Return [x, y] of the center of cell containing provided text 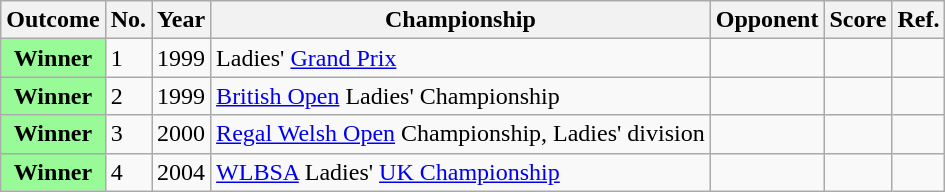
Year [182, 20]
British Open Ladies' Championship [461, 96]
Regal Welsh Open Championship, Ladies' division [461, 134]
Ladies' Grand Prix [461, 58]
4 [128, 172]
2 [128, 96]
Ref. [918, 20]
Outcome [53, 20]
Opponent [767, 20]
WLBSA Ladies' UK Championship [461, 172]
No. [128, 20]
Score [858, 20]
1 [128, 58]
2000 [182, 134]
3 [128, 134]
2004 [182, 172]
Championship [461, 20]
